Extract the [x, y] coordinate from the center of the cell holding the provided text.  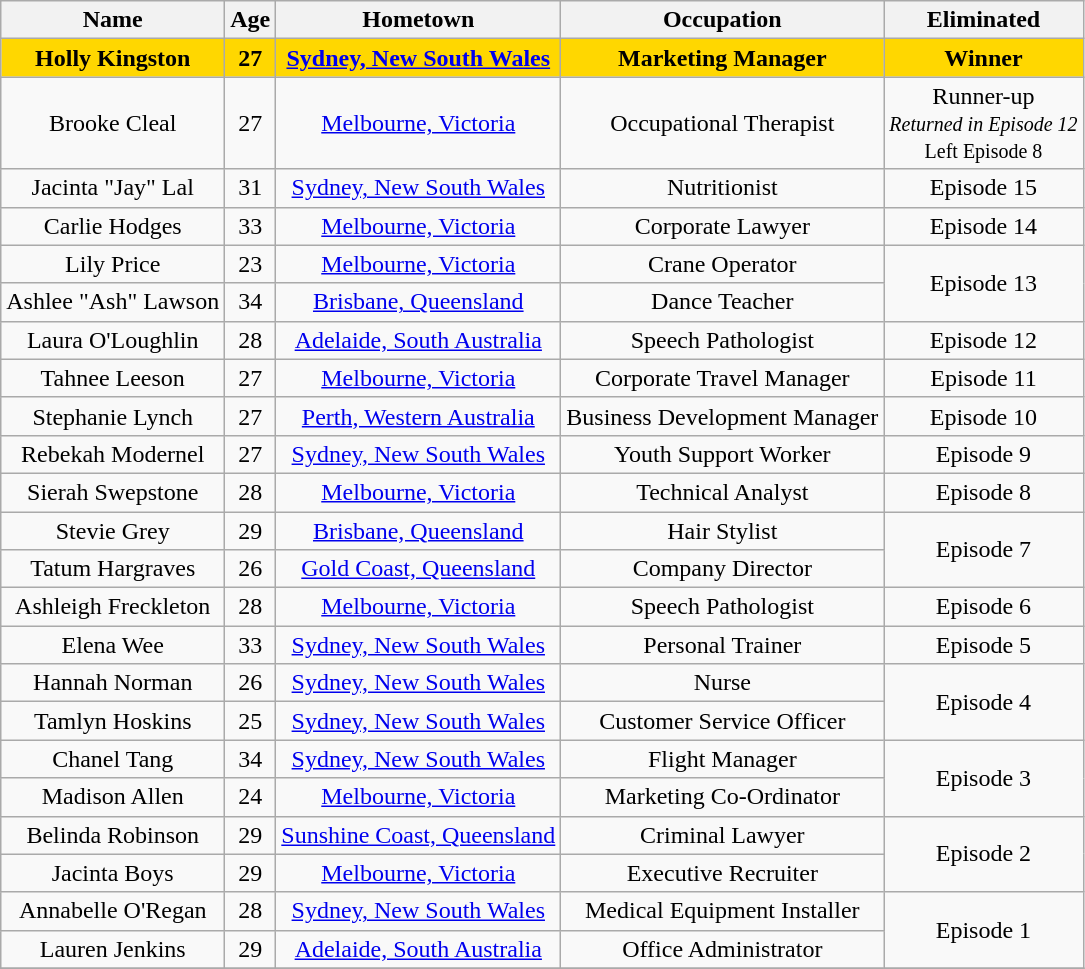
Sunshine Coast, Queensland [418, 835]
Tatum Hargraves [113, 569]
Criminal Lawyer [722, 835]
Office Administrator [722, 949]
Episode 14 [984, 226]
Gold Coast, Queensland [418, 569]
Dance Teacher [722, 302]
Episode 12 [984, 340]
Marketing Manager [722, 58]
31 [250, 188]
Stephanie Lynch [113, 416]
Episode 1 [984, 930]
Runner-upReturned in Episode 12Left Episode 8 [984, 123]
Name [113, 20]
Occupation [722, 20]
Age [250, 20]
Company Director [722, 569]
Episode 4 [984, 702]
Madison Allen [113, 797]
Lauren Jenkins [113, 949]
Holly Kingston [113, 58]
Brooke Cleal [113, 123]
Tamlyn Hoskins [113, 721]
Nutritionist [722, 188]
Medical Equipment Installer [722, 911]
Personal Trainer [722, 645]
Hometown [418, 20]
Episode 9 [984, 454]
Episode 15 [984, 188]
Episode 3 [984, 778]
Episode 11 [984, 378]
Episode 13 [984, 283]
Lily Price [113, 264]
Annabelle O'Regan [113, 911]
Winner [984, 58]
Episode 5 [984, 645]
Technical Analyst [722, 492]
24 [250, 797]
23 [250, 264]
Episode 8 [984, 492]
25 [250, 721]
Carlie Hodges [113, 226]
Episode 7 [984, 550]
Ashlee "Ash" Lawson [113, 302]
Occupational Therapist [722, 123]
Tahnee Leeson [113, 378]
Rebekah Modernel [113, 454]
Jacinta Boys [113, 873]
Hannah Norman [113, 683]
Elena Wee [113, 645]
Corporate Lawyer [722, 226]
Executive Recruiter [722, 873]
Customer Service Officer [722, 721]
Episode 2 [984, 854]
Marketing Co-Ordinator [722, 797]
Chanel Tang [113, 759]
Nurse [722, 683]
Perth, Western Australia [418, 416]
Business Development Manager [722, 416]
Ashleigh Freckleton [113, 607]
Sierah Swepstone [113, 492]
Hair Stylist [722, 531]
Youth Support Worker [722, 454]
Laura O'Loughlin [113, 340]
Corporate Travel Manager [722, 378]
Crane Operator [722, 264]
Jacinta "Jay" Lal [113, 188]
Stevie Grey [113, 531]
Belinda Robinson [113, 835]
Episode 6 [984, 607]
Episode 10 [984, 416]
Flight Manager [722, 759]
Eliminated [984, 20]
